Output the (x, y) coordinate of the center of the cell containing the given text.  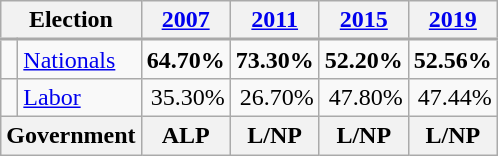
52.20% (364, 60)
2019 (452, 20)
35.30% (186, 97)
2015 (364, 20)
47.80% (364, 97)
2007 (186, 20)
52.56% (452, 60)
Election (71, 20)
73.30% (274, 60)
Labor (80, 97)
Nationals (80, 60)
26.70% (274, 97)
47.44% (452, 97)
ALP (186, 135)
Government (71, 135)
64.70% (186, 60)
2011 (274, 20)
